Pinpoint the cell where the given text exists, returning its (x, y) midpoint coordinate. 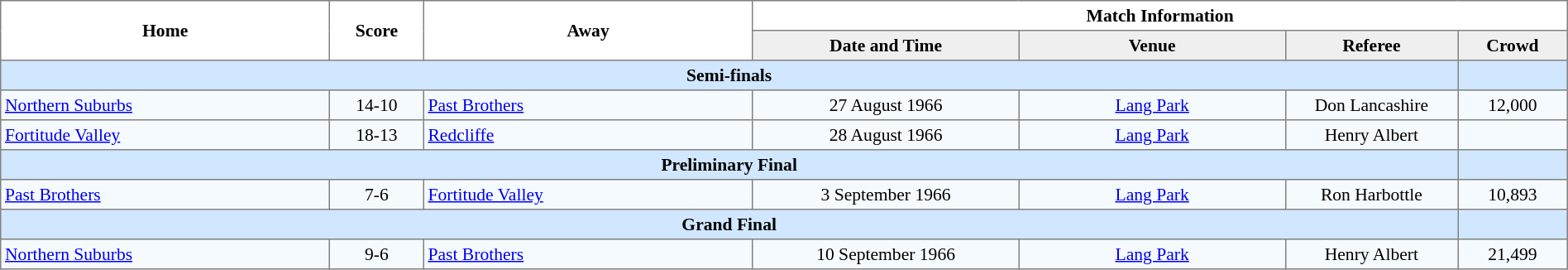
Ron Harbottle (1371, 195)
Home (165, 31)
3 September 1966 (886, 195)
Venue (1152, 46)
Preliminary Final (729, 165)
7-6 (377, 195)
Don Lancashire (1371, 105)
9-6 (377, 254)
Referee (1371, 46)
18-13 (377, 135)
Semi-finals (729, 75)
12,000 (1513, 105)
10 September 1966 (886, 254)
Redcliffe (588, 135)
Away (588, 31)
21,499 (1513, 254)
Match Information (1159, 16)
28 August 1966 (886, 135)
14-10 (377, 105)
Date and Time (886, 46)
Grand Final (729, 224)
Score (377, 31)
Crowd (1513, 46)
10,893 (1513, 195)
27 August 1966 (886, 105)
